Pinpoint the cell where the given text exists, returning its (X, Y) midpoint coordinate. 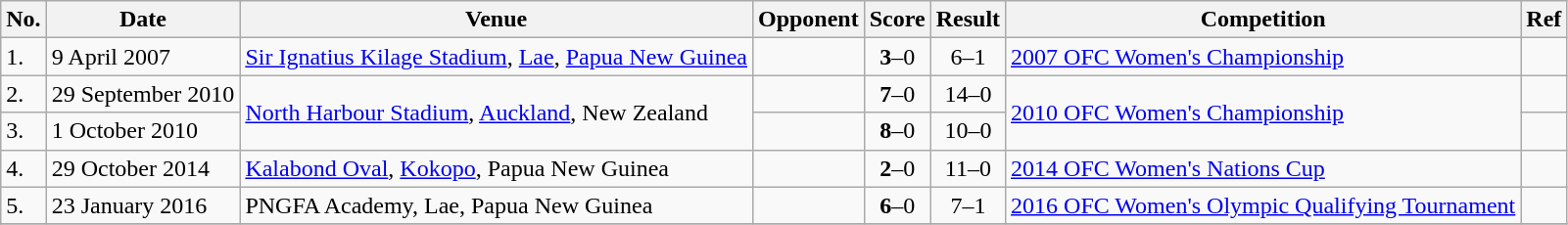
1 October 2010 (143, 131)
2. (24, 94)
Opponent (808, 20)
23 January 2016 (143, 205)
11–0 (968, 168)
7–1 (968, 205)
6–0 (897, 205)
14–0 (968, 94)
Kalabond Oval, Kokopo, Papua New Guinea (497, 168)
8–0 (897, 131)
29 October 2014 (143, 168)
Ref (1544, 20)
9 April 2007 (143, 57)
2–0 (897, 168)
3. (24, 131)
Date (143, 20)
PNGFA Academy, Lae, Papua New Guinea (497, 205)
Result (968, 20)
Venue (497, 20)
6–1 (968, 57)
2016 OFC Women's Olympic Qualifying Tournament (1263, 205)
29 September 2010 (143, 94)
Competition (1263, 20)
4. (24, 168)
No. (24, 20)
Sir Ignatius Kilage Stadium, Lae, Papua New Guinea (497, 57)
2014 OFC Women's Nations Cup (1263, 168)
North Harbour Stadium, Auckland, New Zealand (497, 112)
5. (24, 205)
3–0 (897, 57)
7–0 (897, 94)
2007 OFC Women's Championship (1263, 57)
2010 OFC Women's Championship (1263, 112)
Score (897, 20)
10–0 (968, 131)
1. (24, 57)
